Pinpoint the cell where the given text exists, returning its [X, Y] midpoint coordinate. 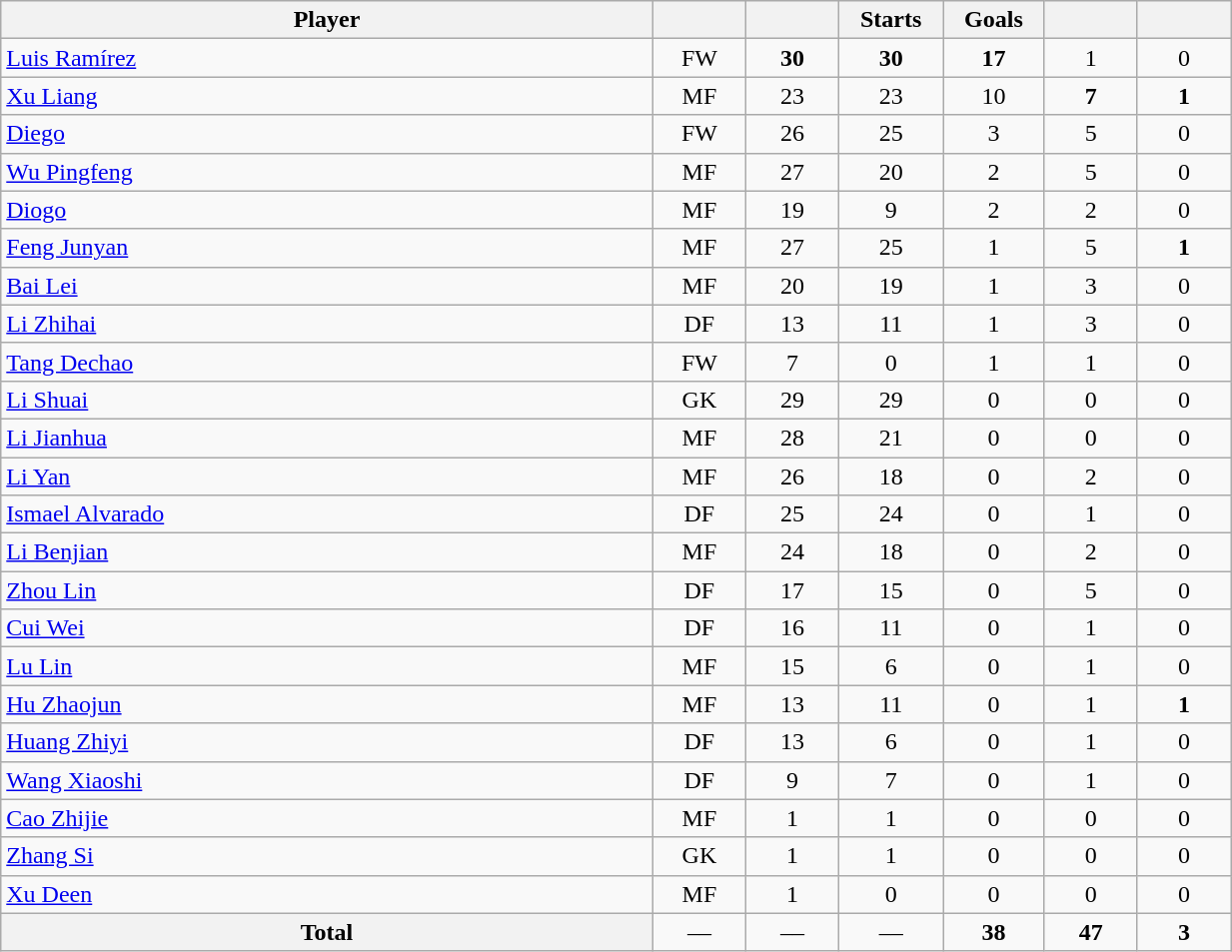
Li Jianhua [328, 438]
Zhang Si [328, 856]
Wang Xiaoshi [328, 780]
Li Zhihai [328, 324]
16 [791, 628]
Li Yan [328, 476]
Zhou Lin [328, 590]
Diogo [328, 210]
Li Benjian [328, 552]
Cui Wei [328, 628]
28 [791, 438]
Starts [891, 20]
10 [993, 96]
38 [993, 932]
Lu Lin [328, 666]
Xu Liang [328, 96]
Hu Zhaojun [328, 704]
Wu Pingfeng [328, 172]
Xu Deen [328, 894]
Goals [993, 20]
Bai Lei [328, 286]
Cao Zhijie [328, 818]
Total [328, 932]
Player [328, 20]
21 [891, 438]
Ismael Alvarado [328, 514]
Feng Junyan [328, 248]
Li Shuai [328, 400]
Huang Zhiyi [328, 742]
Luis Ramírez [328, 58]
Tang Dechao [328, 362]
47 [1091, 932]
Diego [328, 134]
